Locate the cell with the specified text and output its [x, y] center coordinate. 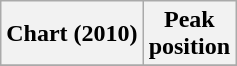
Chart (2010) [72, 34]
Peakposition [189, 34]
